Find where the given text appears and provide that cell's center as [x, y] coordinate. 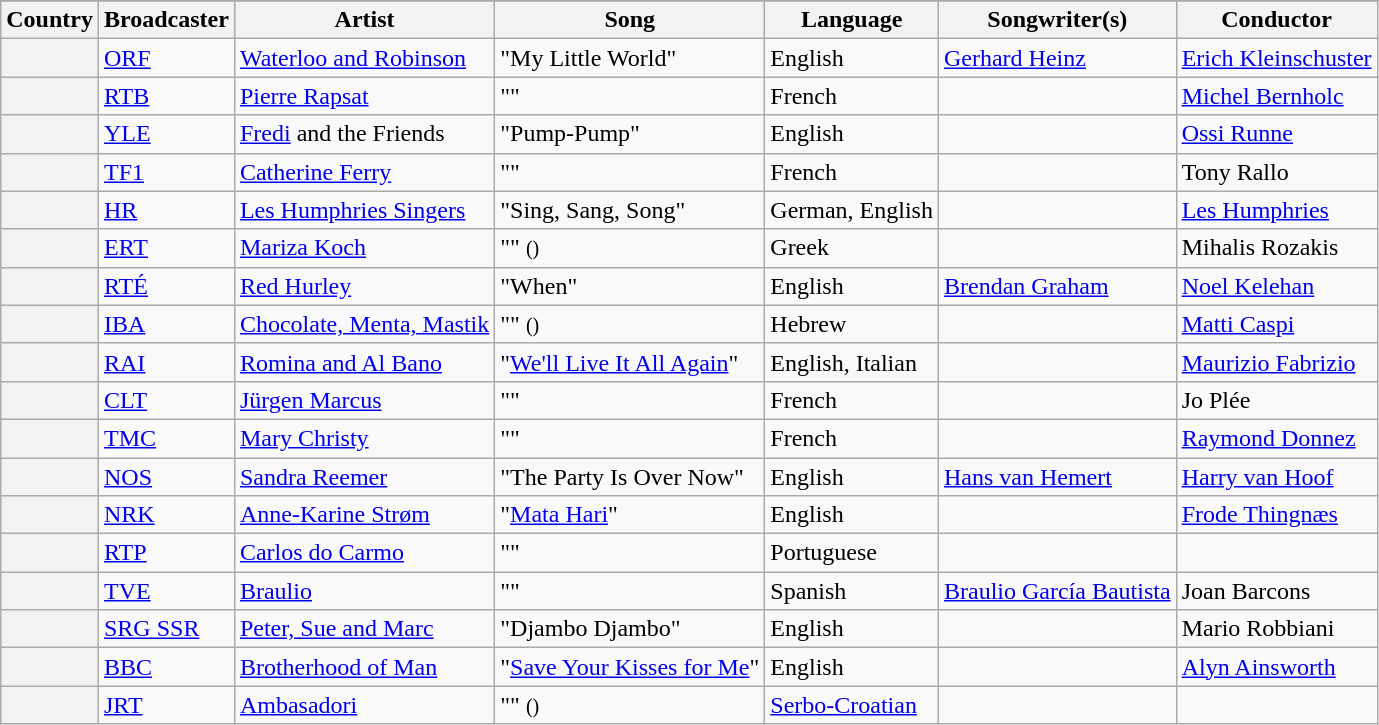
Chocolate, Menta, Mastik [364, 324]
Mary Christy [364, 438]
"We'll Live It All Again" [630, 362]
BBC [166, 667]
Harry van Hoof [1276, 477]
Broadcaster [166, 20]
Country [50, 20]
Pierre Rapsat [364, 96]
Braulio [364, 591]
Les Humphries Singers [364, 210]
English, Italian [852, 362]
Mihalis Rozakis [1276, 248]
CLT [166, 400]
"Save Your Kisses for Me" [630, 667]
Ossi Runne [1276, 134]
Language [852, 20]
TMC [166, 438]
ORF [166, 58]
"Djambo Djambo" [630, 629]
Alyn Ainsworth [1276, 667]
Red Hurley [364, 286]
Matti Caspi [1276, 324]
Conductor [1276, 20]
"My Little World" [630, 58]
Serbo-Croatian [852, 705]
Fredi and the Friends [364, 134]
Sandra Reemer [364, 477]
"Mata Hari" [630, 515]
Portuguese [852, 553]
Spanish [852, 591]
Raymond Donnez [1276, 438]
Songwriter(s) [1057, 20]
HR [166, 210]
Ambasadori [364, 705]
Mariza Koch [364, 248]
NOS [166, 477]
RTB [166, 96]
Hans van Hemert [1057, 477]
RTÉ [166, 286]
Artist [364, 20]
Greek [852, 248]
JRT [166, 705]
Brendan Graham [1057, 286]
Waterloo and Robinson [364, 58]
Michel Bernholc [1276, 96]
Carlos do Carmo [364, 553]
"Pump-Pump" [630, 134]
ERT [166, 248]
IBA [166, 324]
Hebrew [852, 324]
"When" [630, 286]
Jo Plée [1276, 400]
Romina and Al Bano [364, 362]
Frode Thingnæs [1276, 515]
TVE [166, 591]
Les Humphries [1276, 210]
NRK [166, 515]
Peter, Sue and Marc [364, 629]
"Sing, Sang, Song" [630, 210]
RTP [166, 553]
Maurizio Fabrizio [1276, 362]
German, English [852, 210]
SRG SSR [166, 629]
Catherine Ferry [364, 172]
Noel Kelehan [1276, 286]
"The Party Is Over Now" [630, 477]
Jürgen Marcus [364, 400]
YLE [166, 134]
Joan Barcons [1276, 591]
Brotherhood of Man [364, 667]
Braulio García Bautista [1057, 591]
Mario Robbiani [1276, 629]
TF1 [166, 172]
RAI [166, 362]
Song [630, 20]
Tony Rallo [1276, 172]
Erich Kleinschuster [1276, 58]
Anne-Karine Strøm [364, 515]
Gerhard Heinz [1057, 58]
